For the text-containing cell, return its midpoint in (x, y) coordinate format. 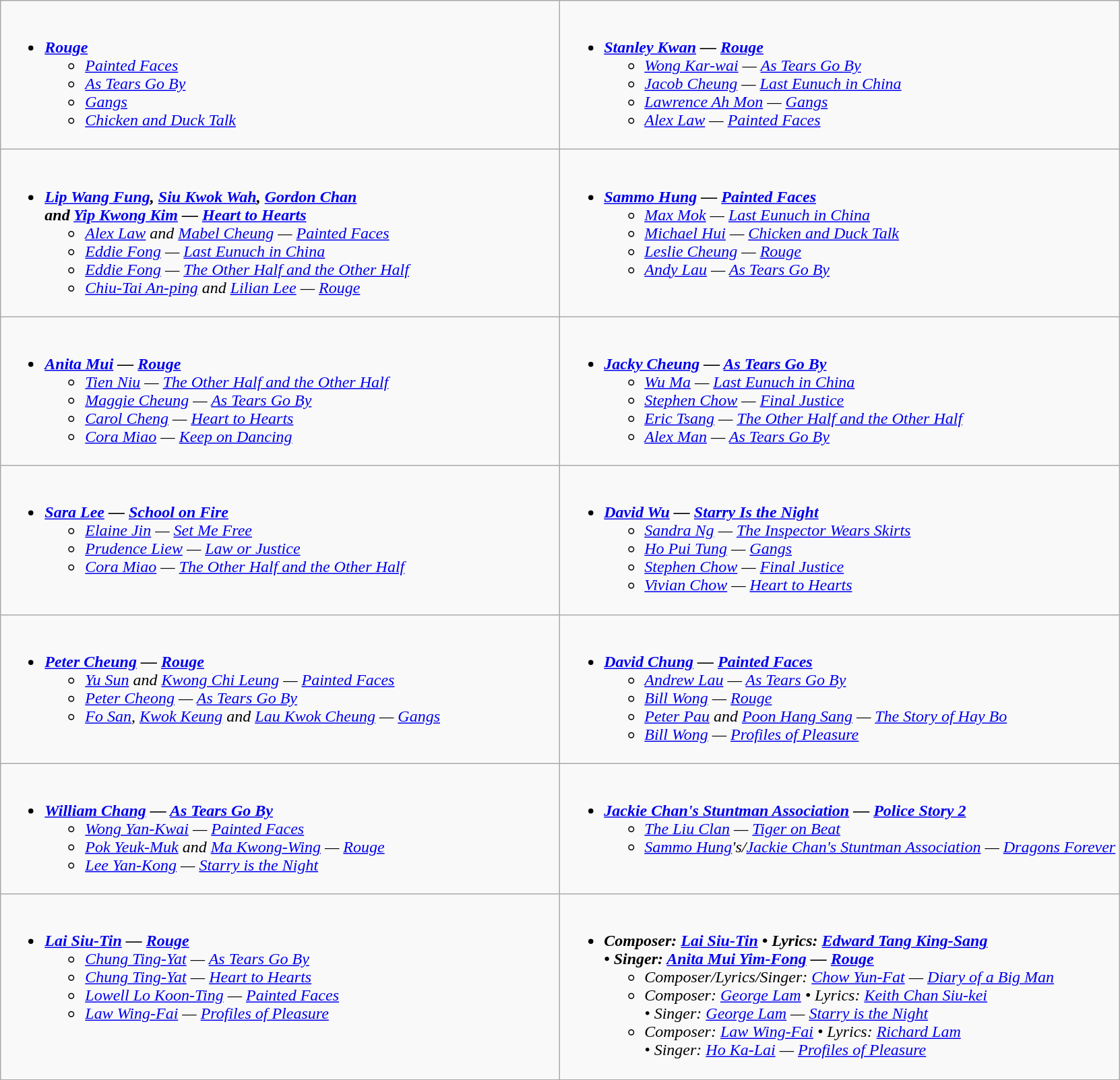
William Chang — As Tears Go ByWong Yan-Kwai — Painted FacesPok Yeuk-Muk and Ma Kwong-Wing — RougeLee Yan-Kong — Starry is the Night (280, 829)
Anita Mui — RougeTien Niu — The Other Half and the Other HalfMaggie Cheung — As Tears Go ByCarol Cheng — Heart to HeartsCora Miao — Keep on Dancing (280, 391)
Sammo Hung — Painted FacesMax Mok — Last Eunuch in ChinaMichael Hui — Chicken and Duck TalkLeslie Cheung — RougeAndy Lau — As Tears Go By (840, 233)
RougePainted FacesAs Tears Go ByGangsChicken and Duck Talk (280, 75)
David Wu — Starry Is the NightSandra Ng — The Inspector Wears SkirtsHo Pui Tung — GangsStephen Chow — Final JusticeVivian Chow — Heart to Hearts (840, 540)
Peter Cheung — RougeYu Sun and Kwong Chi Leung — Painted FacesPeter Cheong — As Tears Go ByFo San, Kwok Keung and Lau Kwok Cheung — Gangs (280, 689)
Jackie Chan's Stuntman Association — Police Story 2The Liu Clan — Tiger on BeatSammo Hung's/Jackie Chan's Stuntman Association — Dragons Forever (840, 829)
Sara Lee — School on FireElaine Jin — Set Me FreePrudence Liew — Law or JusticeCora Miao — The Other Half and the Other Half (280, 540)
Stanley Kwan — RougeWong Kar-wai — As Tears Go ByJacob Cheung — Last Eunuch in ChinaLawrence Ah Mon — GangsAlex Law — Painted Faces (840, 75)
